Determine the (x, y) coordinate at the center of the cell enclosing the given text.  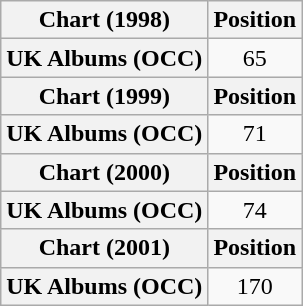
65 (255, 58)
Chart (1998) (104, 20)
71 (255, 134)
Chart (2001) (104, 248)
Chart (2000) (104, 172)
170 (255, 286)
74 (255, 210)
Chart (1999) (104, 96)
